Determine the [X, Y] coordinate at the center of the cell enclosing the given text.  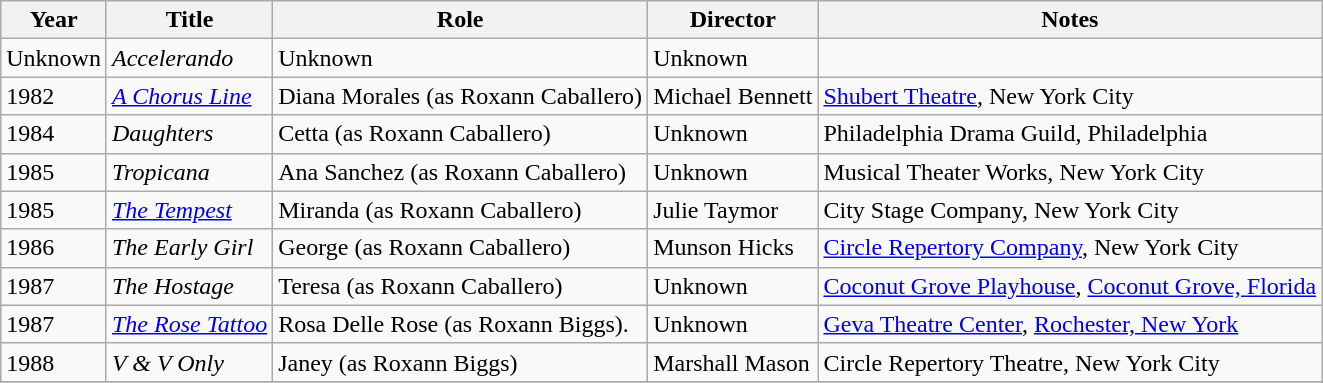
The Hostage [189, 286]
Role [460, 20]
V & V Only [189, 362]
Philadelphia Drama Guild, Philadelphia [1070, 134]
Daughters [189, 134]
Circle Repertory Theatre, New York City [1070, 362]
1984 [54, 134]
The Early Girl [189, 248]
Munson Hicks [733, 248]
The Rose Tattoo [189, 324]
Accelerando [189, 58]
Title [189, 20]
1988 [54, 362]
Tropicana [189, 172]
Janey (as Roxann Biggs) [460, 362]
The Tempest [189, 210]
Marshall Mason [733, 362]
George (as Roxann Caballero) [460, 248]
Ana Sanchez (as Roxann Caballero) [460, 172]
Year [54, 20]
Michael Bennett [733, 96]
Teresa (as Roxann Caballero) [460, 286]
City Stage Company, New York City [1070, 210]
Cetta (as Roxann Caballero) [460, 134]
Director [733, 20]
Julie Taymor [733, 210]
Notes [1070, 20]
1986 [54, 248]
Miranda (as Roxann Caballero) [460, 210]
A Chorus Line [189, 96]
Diana Morales (as Roxann Caballero) [460, 96]
Geva Theatre Center, Rochester, New York [1070, 324]
Coconut Grove Playhouse, Coconut Grove, Florida [1070, 286]
Musical Theater Works, New York City [1070, 172]
Shubert Theatre, New York City [1070, 96]
Rosa Delle Rose (as Roxann Biggs). [460, 324]
1982 [54, 96]
Circle Repertory Company, New York City [1070, 248]
